Locate the cell with the specified text and output its (x, y) center coordinate. 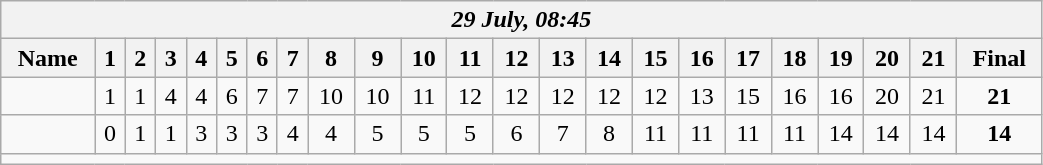
Final (1000, 58)
19 (841, 58)
0 (110, 134)
29 July, 08:45 (522, 20)
18 (794, 58)
2 (140, 58)
17 (748, 58)
Name (48, 58)
9 (377, 58)
